Output the [x, y] coordinate of the center of the cell containing the given text.  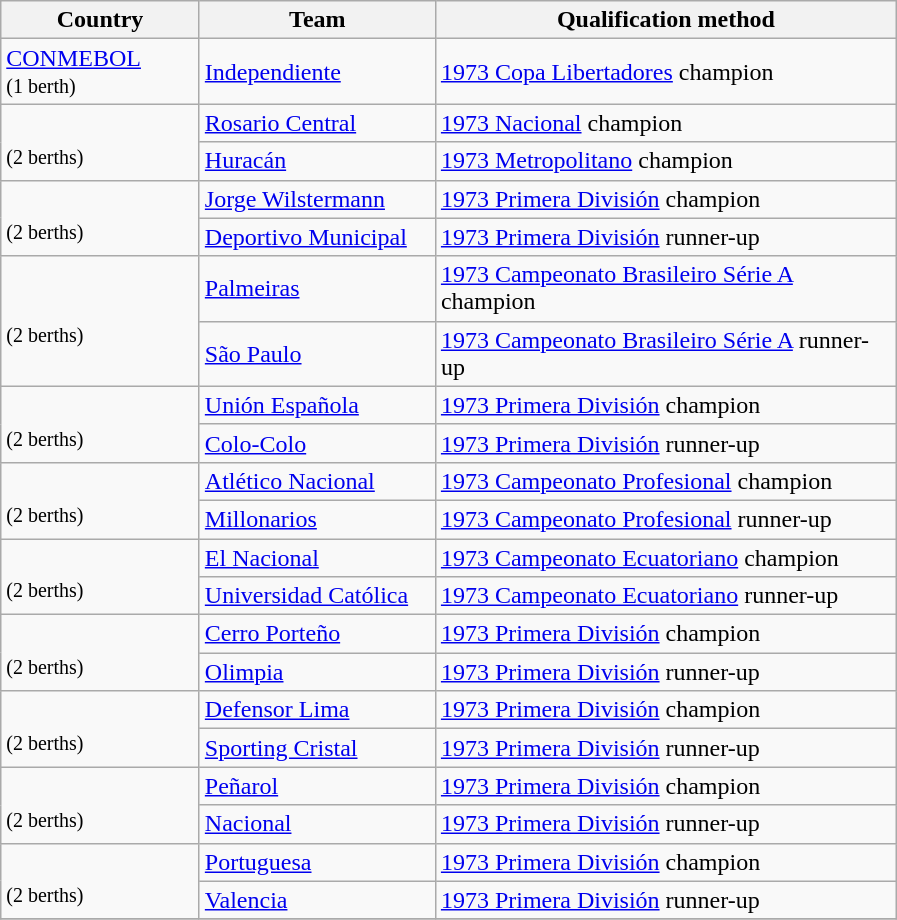
Defensor Lima [317, 710]
1973 Campeonato Ecuatoriano champion [666, 557]
Palmeiras [317, 288]
Country [100, 20]
Colo-Colo [317, 443]
Huracán [317, 161]
Atlético Nacional [317, 481]
1973 Copa Libertadores champion [666, 72]
Qualification method [666, 20]
Team [317, 20]
Independiente [317, 72]
Universidad Católica [317, 596]
1973 Campeonato Profesional runner-up [666, 519]
Cerro Porteño [317, 634]
Nacional [317, 824]
1973 Campeonato Ecuatoriano runner-up [666, 596]
1973 Campeonato Brasileiro Série A champion [666, 288]
Unión Española [317, 405]
Portuguesa [317, 862]
Valencia [317, 900]
Deportivo Municipal [317, 237]
CONMEBOL(1 berth) [100, 72]
Millonarios [317, 519]
Olimpia [317, 672]
Rosario Central [317, 123]
1973 Nacional champion [666, 123]
Jorge Wilstermann [317, 199]
1973 Campeonato Brasileiro Série A runner-up [666, 354]
Sporting Cristal [317, 748]
1973 Metropolitano champion [666, 161]
Peñarol [317, 786]
El Nacional [317, 557]
São Paulo [317, 354]
1973 Campeonato Profesional champion [666, 481]
